Return [X, Y] of the center of cell containing provided text 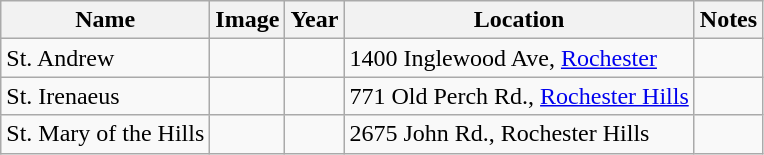
St. Mary of the Hills [106, 134]
771 Old Perch Rd., Rochester Hills [519, 96]
Notes [728, 20]
Image [248, 20]
Year [314, 20]
St. Irenaeus [106, 96]
Location [519, 20]
Name [106, 20]
1400 Inglewood Ave, Rochester [519, 58]
St. Andrew [106, 58]
2675 John Rd., Rochester Hills [519, 134]
